Pinpoint the cell where the given text exists, returning its [X, Y] midpoint coordinate. 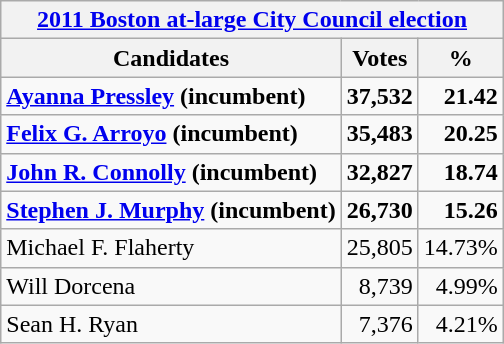
Candidates [171, 58]
21.42 [460, 96]
4.99% [460, 286]
Stephen J. Murphy (incumbent) [171, 210]
John R. Connolly (incumbent) [171, 172]
Will Dorcena [171, 286]
% [460, 58]
37,532 [380, 96]
15.26 [460, 210]
Ayanna Pressley (incumbent) [171, 96]
2011 Boston at-large City Council election [252, 20]
26,730 [380, 210]
20.25 [460, 134]
Sean H. Ryan [171, 324]
35,483 [380, 134]
Michael F. Flaherty [171, 248]
4.21% [460, 324]
25,805 [380, 248]
8,739 [380, 286]
7,376 [380, 324]
Felix G. Arroyo (incumbent) [171, 134]
18.74 [460, 172]
14.73% [460, 248]
32,827 [380, 172]
Votes [380, 58]
